From the cell containing the given text, extract its center point as (X, Y) coordinate. 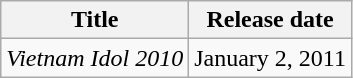
January 2, 2011 (270, 58)
Vietnam Idol 2010 (95, 58)
Release date (270, 20)
Title (95, 20)
